For the text-containing cell, return its midpoint in (x, y) coordinate format. 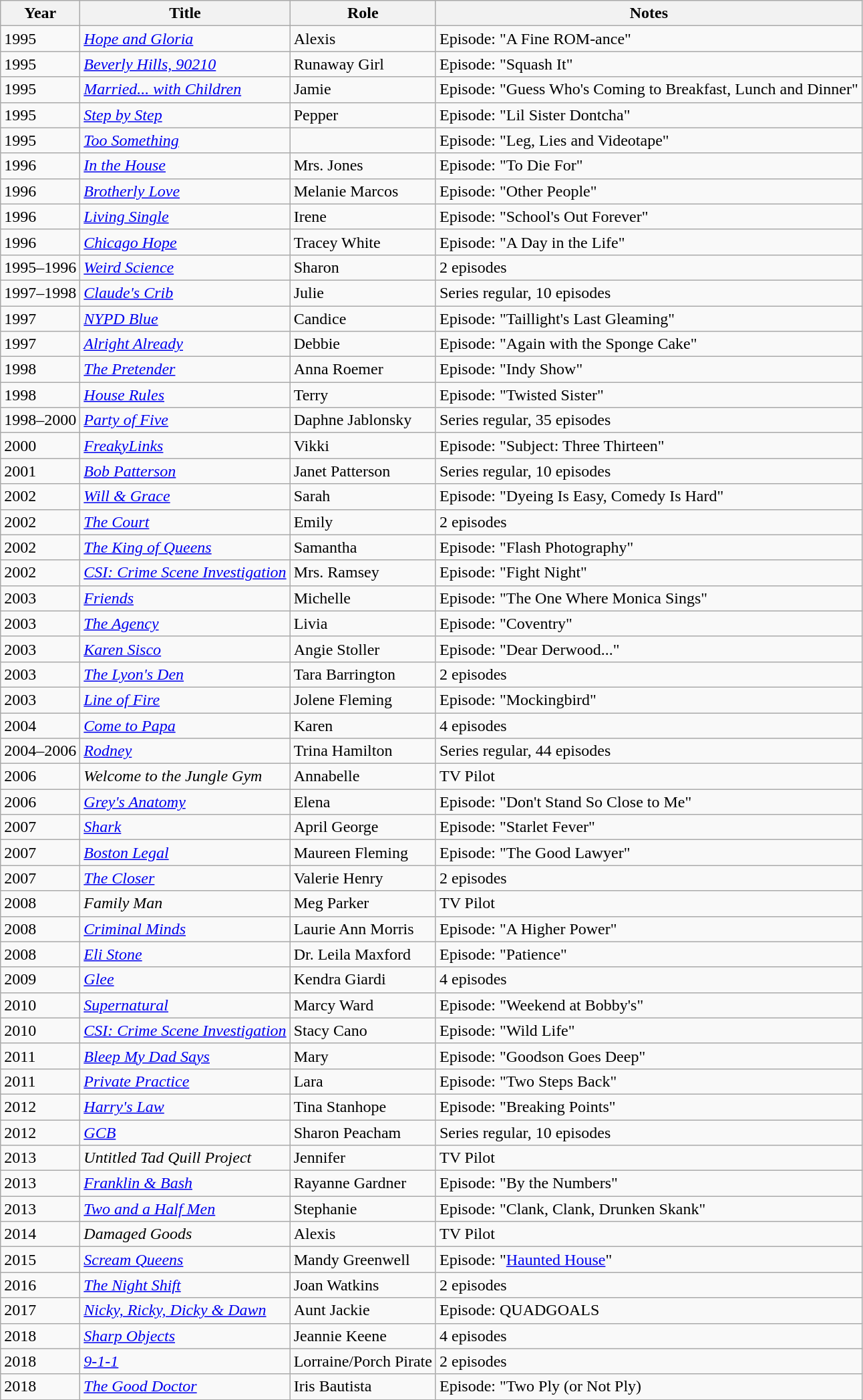
Welcome to the Jungle Gym (185, 777)
2004 (40, 725)
Episode: "Don't Stand So Close to Me" (649, 802)
Episode: "Taillight's Last Gleaming" (649, 319)
Episode: "The One Where Monica Sings" (649, 598)
Episode: "Squash It" (649, 64)
Brotherly Love (185, 191)
Sharp Objects (185, 1336)
NYPD Blue (185, 319)
Untitled Tad Quill Project (185, 1158)
House Rules (185, 395)
Supernatural (185, 1005)
Series regular, 35 episodes (649, 420)
Episode: "Flash Photography" (649, 547)
Grey's Anatomy (185, 802)
Lorraine/Porch Pirate (363, 1361)
Claude's Crib (185, 293)
Notes (649, 13)
Angie Stoller (363, 649)
The Agency (185, 623)
Year (40, 13)
Elena (363, 802)
Weird Science (185, 267)
Harry's Law (185, 1107)
Mandy Greenwell (363, 1260)
Episode: "Guess Who's Coming to Breakfast, Lunch and Dinner" (649, 90)
Episode: "Dear Derwood..." (649, 649)
1997–1998 (40, 293)
Sharon (363, 267)
Beverly Hills, 90210 (185, 64)
Sarah (363, 497)
Jolene Fleming (363, 700)
Bob Patterson (185, 471)
Julie (363, 293)
Episode: "Weekend at Bobby's" (649, 1005)
The Good Doctor (185, 1387)
Episode: "Fight Night" (649, 573)
Episode: "A Day in the Life" (649, 242)
Runaway Girl (363, 64)
Nicky, Ricky, Dicky & Dawn (185, 1310)
Married... with Children (185, 90)
2004–2006 (40, 751)
Line of Fire (185, 700)
Episode: "Breaking Points" (649, 1107)
Episode: QUADGOALS (649, 1310)
Alright Already (185, 344)
Two and a Half Men (185, 1209)
Step by Step (185, 115)
Living Single (185, 217)
Marcy Ward (363, 1005)
Laurie Ann Morris (363, 929)
Episode: "Haunted House" (649, 1260)
Aunt Jackie (363, 1310)
FreakyLinks (185, 446)
Series regular, 44 episodes (649, 751)
The Closer (185, 878)
Livia (363, 623)
2009 (40, 980)
9-1-1 (185, 1361)
Family Man (185, 903)
Party of Five (185, 420)
Episode: "Dyeing Is Easy, Comedy Is Hard" (649, 497)
Melanie Marcos (363, 191)
The King of Queens (185, 547)
Episode: "The Good Lawyer" (649, 853)
Episode: "School's Out Forever" (649, 217)
2001 (40, 471)
Too Something (185, 140)
Chicago Hope (185, 242)
Anna Roemer (363, 370)
Episode: "To Die For" (649, 166)
Episode: "Clank, Clank, Drunken Skank" (649, 1209)
Annabelle (363, 777)
Episode: "Leg, Lies and Videotape" (649, 140)
The Pretender (185, 370)
Episode: "By the Numbers" (649, 1183)
Eli Stone (185, 954)
Mrs. Ramsey (363, 573)
GCB (185, 1133)
Candice (363, 319)
Episode: "Mockingbird" (649, 700)
Episode: "Wild Life" (649, 1030)
Sharon Peacham (363, 1133)
Episode: "Indy Show" (649, 370)
Stacy Cano (363, 1030)
Damaged Goods (185, 1234)
April George (363, 827)
Will & Grace (185, 497)
Daphne Jablonsky (363, 420)
Episode: "Twisted Sister" (649, 395)
Debbie (363, 344)
Iris Bautista (363, 1387)
2000 (40, 446)
Episode: "Patience" (649, 954)
The Court (185, 522)
Meg Parker (363, 903)
Mary (363, 1056)
Tara Barrington (363, 674)
Private Practice (185, 1081)
Vikki (363, 446)
Shark (185, 827)
1995–1996 (40, 267)
Rayanne Gardner (363, 1183)
Kendra Giardi (363, 980)
Episode: "Starlet Fever" (649, 827)
2016 (40, 1285)
Jamie (363, 90)
Glee (185, 980)
Episode: "Coventry" (649, 623)
Pepper (363, 115)
Karen Sisco (185, 649)
Joan Watkins (363, 1285)
Criminal Minds (185, 929)
The Night Shift (185, 1285)
Trina Hamilton (363, 751)
Come to Papa (185, 725)
Stephanie (363, 1209)
Jeannie Keene (363, 1336)
Jennifer (363, 1158)
The Lyon's Den (185, 674)
Rodney (185, 751)
Episode: "Subject: Three Thirteen" (649, 446)
Episode: "A Higher Power" (649, 929)
Dr. Leila Maxford (363, 954)
Maureen Fleming (363, 853)
Friends (185, 598)
Scream Queens (185, 1260)
Franklin & Bash (185, 1183)
Title (185, 13)
Episode: "Again with the Sponge Cake" (649, 344)
Michelle (363, 598)
In the House (185, 166)
Episode: "Other People" (649, 191)
2017 (40, 1310)
2014 (40, 1234)
1998–2000 (40, 420)
Episode: "Goodson Goes Deep" (649, 1056)
Bleep My Dad Says (185, 1056)
Episode: "Lil Sister Dontcha" (649, 115)
Karen (363, 725)
Tracey White (363, 242)
Irene (363, 217)
Janet Patterson (363, 471)
Episode: "Two Steps Back" (649, 1081)
Episode: "A Fine ROM-ance" (649, 39)
Hope and Gloria (185, 39)
Episode: "Two Ply (or Not Ply) (649, 1387)
Emily (363, 522)
Lara (363, 1081)
Mrs. Jones (363, 166)
Valerie Henry (363, 878)
Terry (363, 395)
Tina Stanhope (363, 1107)
Samantha (363, 547)
Role (363, 13)
2015 (40, 1260)
Boston Legal (185, 853)
